Scan for the cell matching the given text and deliver its [x, y] coordinate at center. 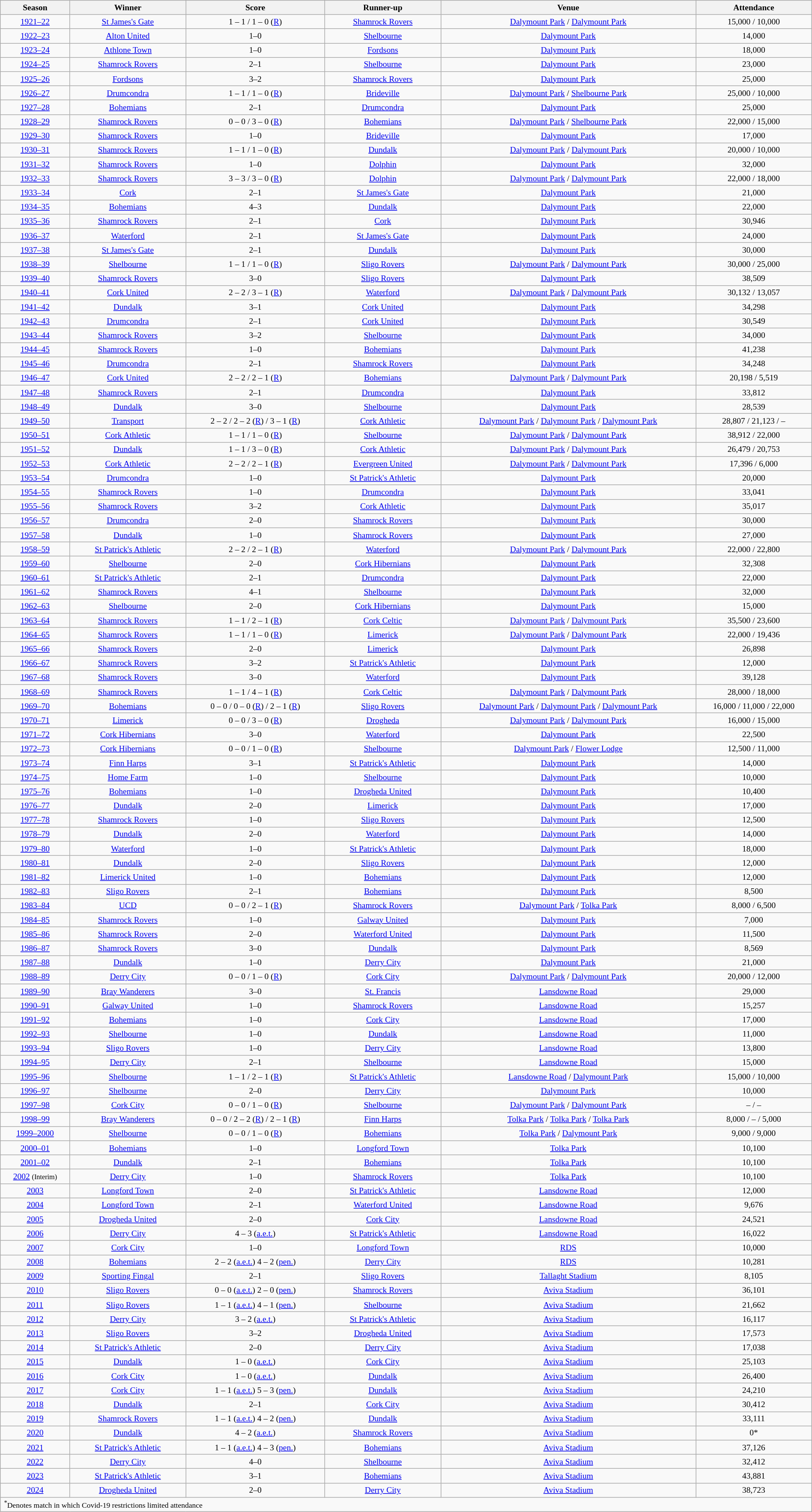
26,400 [754, 1376]
36,101 [754, 1290]
30,000 / 25,000 [754, 264]
2010 [35, 1290]
7,000 [754, 920]
37,126 [754, 1447]
1 – 1 / 4 – 1 (R) [255, 691]
8,000 / 6,500 [754, 905]
22,000 / 15,000 [754, 122]
1935–36 [35, 221]
22,500 [754, 734]
1966–67 [35, 663]
2003 [35, 1191]
1940–41 [35, 292]
Dalymount Park / Tolka Park [568, 905]
2005 [35, 1219]
2002 (Interim) [35, 1176]
0 – 0 (a.e.t.) 2 – 0 (pen.) [255, 1290]
1981–82 [35, 877]
1941–42 [35, 307]
1998–99 [35, 1120]
UCD [128, 905]
35,017 [754, 506]
1953–54 [35, 478]
20,000 / 12,000 [754, 977]
1963–64 [35, 620]
1923–24 [35, 51]
2 – 2 / 3 – 1 (R) [255, 292]
Tallaght Stadium [568, 1276]
3 – 2 (a.e.t.) [255, 1319]
1942–43 [35, 321]
1968–69 [35, 691]
1982–83 [35, 891]
2008 [35, 1262]
1934–35 [35, 207]
1955–56 [35, 506]
Evergreen United [383, 463]
1987–88 [35, 963]
2001–02 [35, 1162]
2024 [35, 1490]
Athlone Town [128, 51]
1930–31 [35, 150]
22,000 / 18,000 [754, 178]
Lansdowne Road / Dalymount Park [568, 1077]
3 – 3 / 3 – 0 (R) [255, 178]
13,800 [754, 1048]
4–3 [255, 207]
11,000 [754, 1034]
41,238 [754, 350]
1979–80 [35, 848]
2017 [35, 1390]
16,000 / 15,000 [754, 720]
4 – 3 (a.e.t.) [255, 1234]
2006 [35, 1234]
Limerick United [128, 877]
16,022 [754, 1234]
0 – 0 / 0 – 0 (R) / 2 – 1 (R) [255, 706]
*Denotes match in which Covid-19 restrictions limited attendance [406, 1504]
1993–94 [35, 1048]
1984–85 [35, 920]
2011 [35, 1305]
1962–63 [35, 607]
1976–77 [35, 805]
33,041 [754, 492]
1938–39 [35, 264]
21,662 [754, 1305]
Sporting Fingal [128, 1276]
2022 [35, 1461]
1 – 1 / 3 – 0 (R) [255, 449]
10,400 [754, 792]
Winner [128, 8]
0 – 0 / 2 – 2 (R) / 2 – 1 (R) [255, 1120]
10,281 [754, 1262]
35,500 / 23,600 [754, 620]
2015 [35, 1361]
34,298 [754, 307]
1945–46 [35, 364]
1926–27 [35, 93]
33,812 [754, 392]
1 – 1 (a.e.t.) 5 – 3 (pen.) [255, 1390]
26,479 / 20,753 [754, 449]
1972–73 [35, 749]
1928–29 [35, 122]
2018 [35, 1404]
1924–25 [35, 64]
4–0 [255, 1461]
30,132 / 13,057 [754, 292]
Transport [128, 421]
Alton United [128, 36]
1985–86 [35, 934]
1988–89 [35, 977]
1957–58 [35, 535]
1954–55 [35, 492]
26,898 [754, 648]
2019 [35, 1419]
33,111 [754, 1419]
1986–87 [35, 948]
2021 [35, 1447]
St. Francis [383, 991]
1994–95 [35, 1062]
1967–68 [35, 678]
2013 [35, 1333]
1927–28 [35, 107]
Venue [568, 8]
1956–57 [35, 521]
8,500 [754, 891]
1958–59 [35, 549]
2 – 2 / 2 – 2 (R) / 3 – 1 (R) [255, 421]
8,569 [754, 948]
1931–32 [35, 164]
1990–91 [35, 1005]
39,128 [754, 678]
38,912 / 22,000 [754, 435]
38,509 [754, 278]
1997–98 [35, 1105]
1960–61 [35, 577]
8,105 [754, 1276]
34,248 [754, 364]
1970–71 [35, 720]
4–1 [255, 592]
34,000 [754, 335]
1959–60 [35, 564]
1989–90 [35, 991]
11,500 [754, 934]
Tolka Park / Dalymount Park [568, 1133]
1964–65 [35, 635]
1961–62 [35, 592]
0 – 0 / 2 – 1 (R) [255, 905]
Runner-up [383, 8]
1999–2000 [35, 1133]
1925–26 [35, 79]
24,210 [754, 1390]
2000–01 [35, 1148]
1971–72 [35, 734]
1937–38 [35, 250]
16,000 / 11,000 / 22,000 [754, 706]
1936–37 [35, 236]
22,000 / 19,436 [754, 635]
1974–75 [35, 777]
25,000 / 10,000 [754, 93]
Dalymount Park / Flower Lodge [568, 749]
1932–33 [35, 178]
12,500 / 11,000 [754, 749]
1933–34 [35, 193]
1929–30 [35, 135]
1991–92 [35, 1019]
8,000 / – / 5,000 [754, 1120]
24,000 [754, 236]
12,500 [754, 820]
15,257 [754, 1005]
22,000 / 22,800 [754, 549]
1995–96 [35, 1077]
Tolka Park / Tolka Park / Tolka Park [568, 1120]
Season [35, 8]
16,117 [754, 1319]
1980–81 [35, 863]
2004 [35, 1204]
Attendance [754, 8]
1996–97 [35, 1091]
Home Farm [128, 777]
17,396 / 6,000 [754, 463]
Score [255, 8]
9,000 / 9,000 [754, 1133]
30,946 [754, 221]
1 – 1 (a.e.t.) 4 – 1 (pen.) [255, 1305]
1977–78 [35, 820]
28,000 / 18,000 [754, 691]
17,038 [754, 1348]
1973–74 [35, 763]
1949–50 [35, 421]
9,676 [754, 1204]
20,000 / 10,000 [754, 150]
30,412 [754, 1404]
2016 [35, 1376]
1983–84 [35, 905]
38,723 [754, 1490]
1 – 1 (a.e.t.) 4 – 3 (pen.) [255, 1447]
43,881 [754, 1476]
20,000 [754, 478]
1944–45 [35, 350]
1978–79 [35, 834]
1969–70 [35, 706]
2020 [35, 1433]
29,000 [754, 991]
1952–53 [35, 463]
1950–51 [35, 435]
Drogheda [383, 720]
1951–52 [35, 449]
2007 [35, 1247]
32,412 [754, 1461]
30,549 [754, 321]
2 – 2 (a.e.t.) 4 – 2 (pen.) [255, 1262]
28,807 / 21,123 / – [754, 421]
1965–66 [35, 648]
1947–48 [35, 392]
– / – [754, 1105]
23,000 [754, 64]
1943–44 [35, 335]
20,198 / 5,519 [754, 378]
2009 [35, 1276]
17,573 [754, 1333]
27,000 [754, 535]
1948–49 [35, 407]
1922–23 [35, 36]
1921–22 [35, 21]
1939–40 [35, 278]
4 – 2 (a.e.t.) [255, 1433]
25,103 [754, 1361]
2023 [35, 1476]
28,539 [754, 407]
2012 [35, 1319]
1 – 1 (a.e.t.) 4 – 2 (pen.) [255, 1419]
32,308 [754, 564]
1975–76 [35, 792]
0* [754, 1433]
2014 [35, 1348]
1992–93 [35, 1034]
1946–47 [35, 378]
24,521 [754, 1219]
